Find where the given text appears and provide that cell's center as (x, y) coordinate. 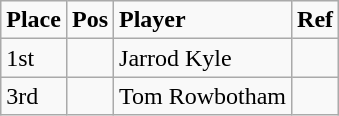
Pos (90, 20)
1st (34, 58)
Tom Rowbotham (203, 96)
Jarrod Kyle (203, 58)
Place (34, 20)
Ref (316, 20)
3rd (34, 96)
Player (203, 20)
